Locate the cell with the specified text and output its (X, Y) center coordinate. 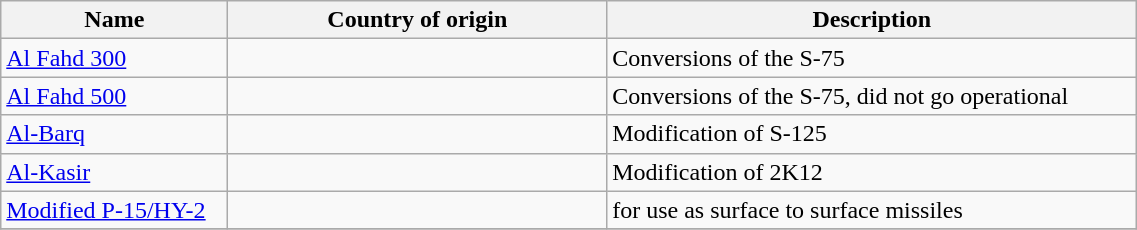
Modification of S-125 (872, 134)
Modified Р-15/HY-2 (114, 210)
Country of origin (418, 20)
Conversions of the S-75, did not go operational (872, 96)
Modification of 2K12 (872, 172)
Al Fahd 500 (114, 96)
Al Fahd 300 (114, 58)
Description (872, 20)
Al-Kasir (114, 172)
Al-Barq (114, 134)
for use as surface to surface missiles (872, 210)
Conversions of the S-75 (872, 58)
Name (114, 20)
